Locate the cell with the specified text and output its [x, y] center coordinate. 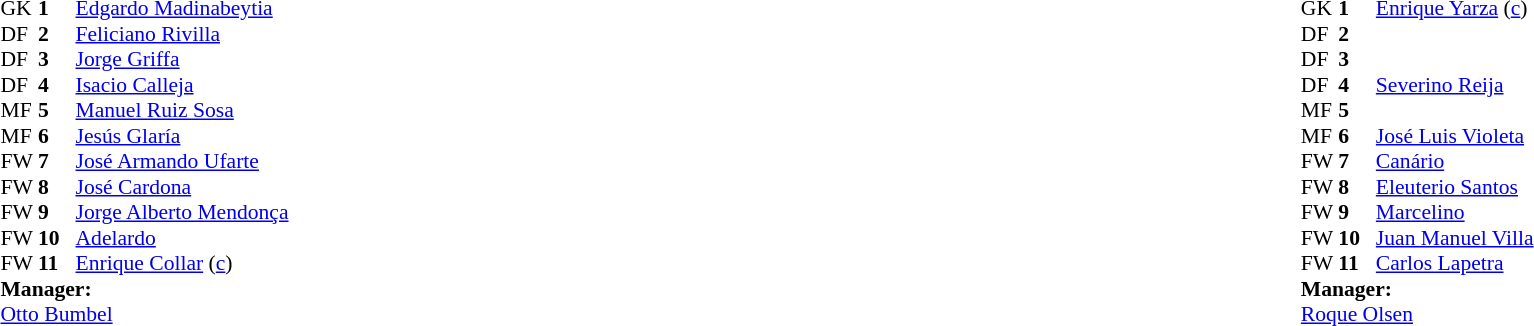
Severino Reija [1455, 85]
Jesús Glaría [182, 136]
Canário [1455, 161]
Juan Manuel Villa [1455, 238]
José Cardona [182, 187]
Eleuterio Santos [1455, 187]
Jorge Griffa [182, 59]
José Armando Ufarte [182, 161]
Jorge Alberto Mendonça [182, 213]
Carlos Lapetra [1455, 263]
Marcelino [1455, 213]
Feliciano Rivilla [182, 34]
Isacio Calleja [182, 85]
José Luis Violeta [1455, 136]
Adelardo [182, 238]
Enrique Collar (c) [182, 263]
Manuel Ruiz Sosa [182, 111]
